Pinpoint the cell where the given text exists, returning its (X, Y) midpoint coordinate. 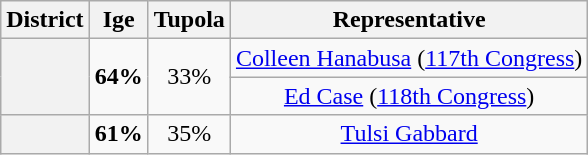
Representative (408, 20)
64% (118, 77)
District (45, 20)
35% (189, 134)
Tupola (189, 20)
Ed Case (118th Congress) (408, 96)
33% (189, 77)
Ige (118, 20)
Tulsi Gabbard (408, 134)
61% (118, 134)
Colleen Hanabusa (117th Congress) (408, 58)
